From the cell containing the given text, extract its center point as [x, y] coordinate. 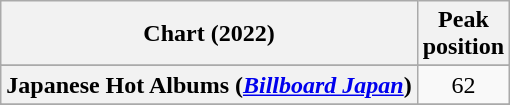
Peakposition [463, 34]
Chart (2022) [209, 34]
Japanese Hot Albums (Billboard Japan) [209, 85]
62 [463, 85]
